Extract the [x, y] coordinate from the center of the cell holding the provided text.  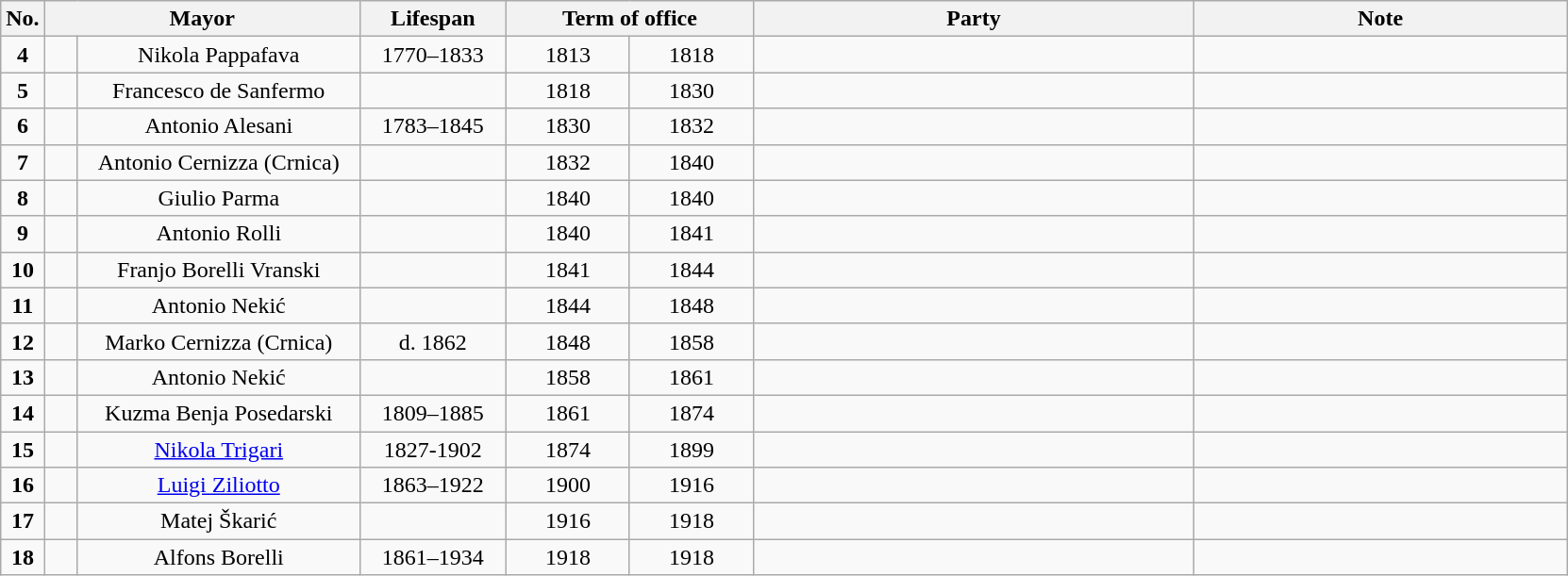
12 [23, 341]
Marko Cernizza (Crnica) [219, 341]
Nikola Pappafava [219, 55]
Luigi Ziliotto [219, 485]
Giulio Parma [219, 198]
1813 [568, 55]
Kuzma Benja Posedarski [219, 413]
Party [974, 19]
Term of office [629, 19]
15 [23, 450]
1863–1922 [432, 485]
Francesco de Sanfermo [219, 91]
1809–1885 [432, 413]
14 [23, 413]
4 [23, 55]
Matej Škarić [219, 521]
Franjo Borelli Vranski [219, 270]
Note [1381, 19]
10 [23, 270]
18 [23, 557]
1900 [568, 485]
Mayor [202, 19]
7 [23, 162]
Lifespan [432, 19]
16 [23, 485]
17 [23, 521]
1770–1833 [432, 55]
9 [23, 234]
6 [23, 126]
5 [23, 91]
8 [23, 198]
1827-1902 [432, 450]
No. [23, 19]
Antonio Rolli [219, 234]
d. 1862 [432, 341]
13 [23, 377]
11 [23, 305]
Antonio Alesani [219, 126]
Antonio Cernizza (Crnica) [219, 162]
Alfons Borelli [219, 557]
1899 [691, 450]
Nikola Trigari [219, 450]
1783–1845 [432, 126]
1861–1934 [432, 557]
